Return the [x, y] coordinate for the center point of the cell that contains the specified text.  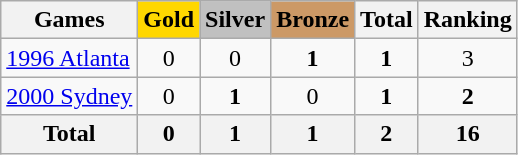
Bronze [313, 20]
16 [468, 134]
2000 Sydney [70, 96]
Silver [236, 20]
1996 Atlanta [70, 58]
Ranking [468, 20]
3 [468, 58]
Gold [169, 20]
Games [70, 20]
